Pinpoint the cell where the given text exists, returning its (X, Y) midpoint coordinate. 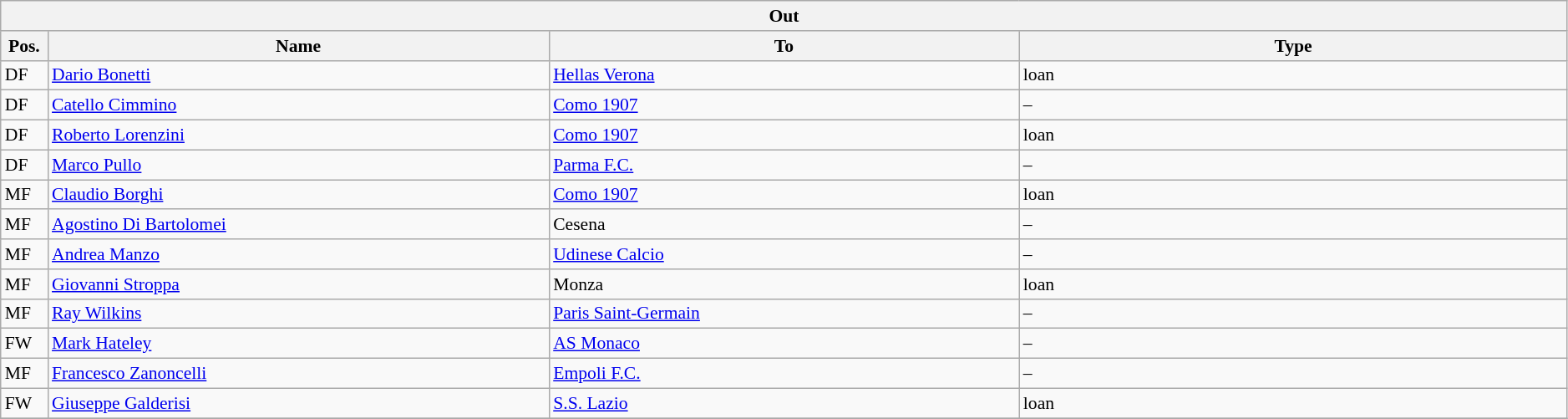
Type (1293, 46)
Agostino Di Bartolomei (298, 225)
S.S. Lazio (784, 403)
Mark Hateley (298, 344)
Empoli F.C. (784, 374)
Dario Bonetti (298, 75)
Francesco Zanoncelli (298, 374)
Giuseppe Galderisi (298, 403)
Giovanni Stroppa (298, 284)
Cesena (784, 225)
Ray Wilkins (298, 314)
Catello Cimmino (298, 105)
Paris Saint-Germain (784, 314)
Claudio Borghi (298, 195)
AS Monaco (784, 344)
Monza (784, 284)
Hellas Verona (784, 75)
Out (784, 16)
Parma F.C. (784, 165)
Pos. (24, 46)
Name (298, 46)
Andrea Manzo (298, 254)
To (784, 46)
Udinese Calcio (784, 254)
Marco Pullo (298, 165)
Roberto Lorenzini (298, 135)
